Scan for the cell matching the given text and deliver its [x, y] coordinate at center. 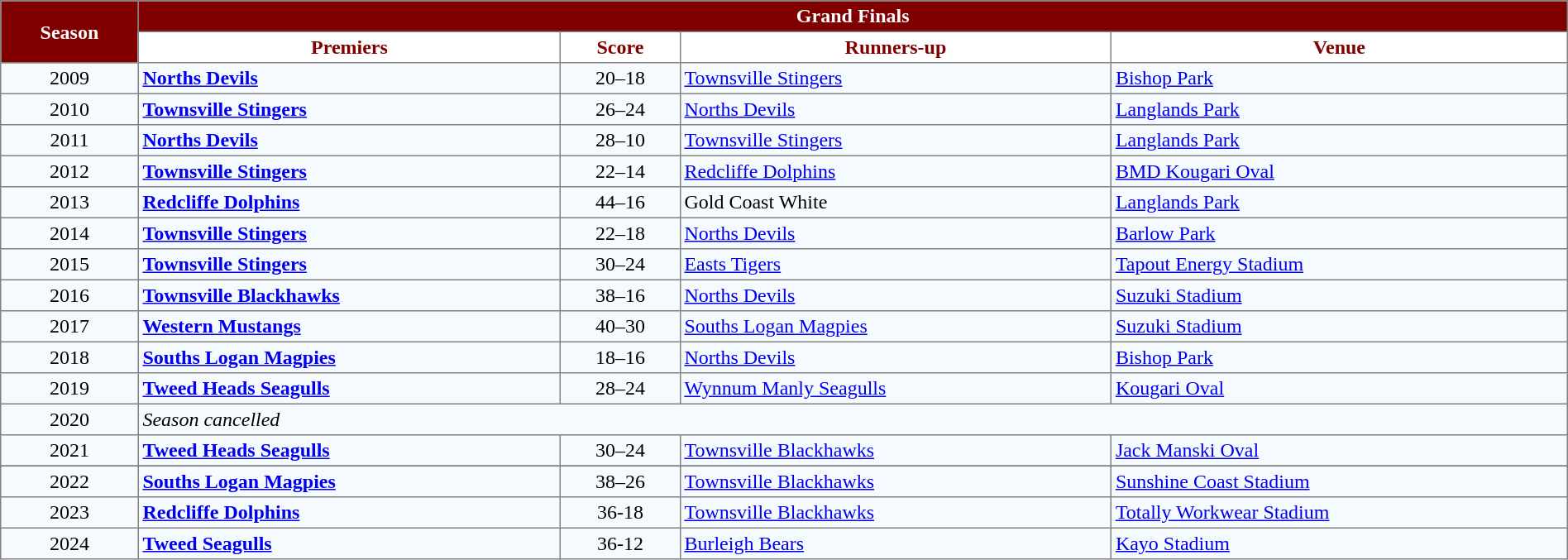
Jack Manski Oval [1340, 451]
2019 [69, 389]
2023 [69, 513]
Wynnum Manly Seagulls [895, 389]
2013 [69, 203]
Runners-up [895, 47]
Sunshine Coast Stadium [1340, 481]
2010 [69, 109]
22–18 [620, 233]
44–16 [620, 203]
Totally Workwear Stadium [1340, 513]
Season [69, 31]
Western Mustangs [349, 327]
Tweed Seagulls [349, 543]
Kougari Oval [1340, 389]
36-18 [620, 513]
2016 [69, 295]
36-12 [620, 543]
Barlow Park [1340, 233]
Premiers [349, 47]
Venue [1340, 47]
2022 [69, 481]
Burleigh Bears [895, 543]
26–24 [620, 109]
28–24 [620, 389]
Gold Coast White [895, 203]
2017 [69, 327]
2020 [69, 419]
20–18 [620, 79]
38–16 [620, 295]
Kayo Stadium [1340, 543]
2011 [69, 141]
Season cancelled [853, 419]
22–14 [620, 171]
2021 [69, 451]
28–10 [620, 141]
Easts Tigers [895, 265]
Grand Finals [853, 17]
38–26 [620, 481]
40–30 [620, 327]
Score [620, 47]
BMD Kougari Oval [1340, 171]
18–16 [620, 357]
Tapout Energy Stadium [1340, 265]
2018 [69, 357]
2012 [69, 171]
2009 [69, 79]
2024 [69, 543]
2014 [69, 233]
2015 [69, 265]
